For the text-containing cell, return its midpoint in [x, y] coordinate format. 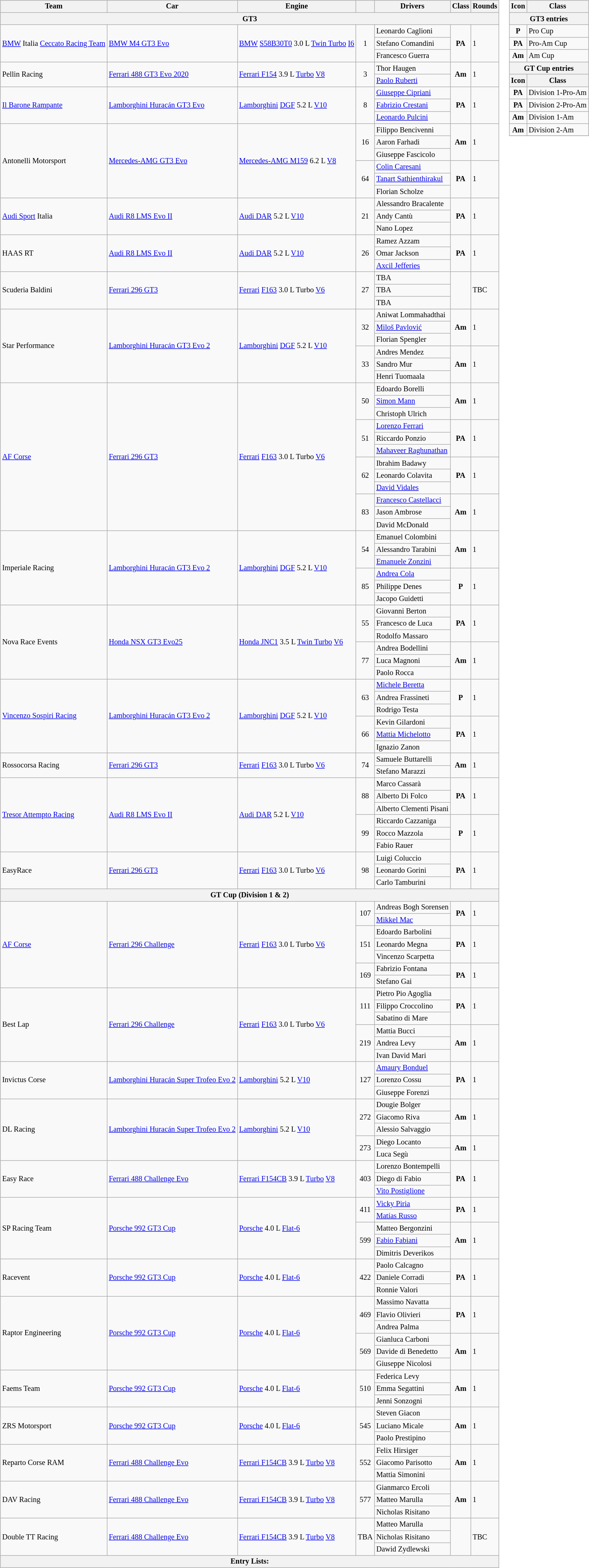
16 [365, 142]
Kevin Gilardoni [412, 722]
Henri Tuomaala [412, 377]
Division 1-Am [558, 118]
Audi Sport Italia [54, 216]
469 [365, 1315]
55 [365, 623]
Best Lap [54, 1025]
Giacomo Riva [412, 1117]
Christoph Ulrich [412, 414]
Pro Cup [558, 31]
Ferrari F154 3.9 L Turbo V8 [296, 74]
74 [365, 766]
Fabio Rauer [412, 846]
Giuseppe Forenzi [412, 1092]
Francesco Guerra [412, 56]
Leonardo Caglioni [412, 31]
Drivers [412, 7]
Paolo Prestipino [412, 1438]
Luca Segù [412, 1154]
Riccardo Ponzio [412, 439]
Vito Postiglione [412, 1191]
GT3 [249, 19]
Colin Caresani [412, 167]
Simon Mann [412, 402]
Emma Segattini [412, 1389]
Filippo Croccolino [412, 1006]
Mercedes-AMG GT3 Evo [172, 161]
Matteo Bergonzini [412, 1228]
127 [365, 1080]
GT3 entries [549, 19]
Stefano Marazzi [412, 772]
272 [365, 1117]
Samuele Buttarelli [412, 759]
Ramez Azzam [412, 241]
Rocco Mazzola [412, 834]
Francesco de Luca [412, 623]
Alberto Clementi Pisani [412, 809]
273 [365, 1148]
Alberto Di Folco [412, 796]
Felix Hirsiger [412, 1450]
Alessandro Tarabini [412, 550]
62 [365, 475]
Rounds [485, 7]
Marco Cassarà [412, 784]
Invictus Corse [54, 1080]
Honda JNC1 3.5 L Twin Turbo V6 [296, 642]
Emanuele Zonzini [412, 562]
Team [54, 7]
Giuseppe Fascicolo [412, 155]
Double TT Racing [54, 1536]
Axcil Jefferies [412, 265]
Gianluca Carboni [412, 1340]
85 [365, 587]
Stefano Gai [412, 981]
Lorenzo Bontempelli [412, 1166]
219 [365, 1043]
HAAS RT [54, 253]
Car [172, 7]
63 [365, 697]
Pietro Pio Agoglia [412, 994]
99 [365, 833]
83 [365, 513]
66 [365, 735]
Amaury Bonduel [412, 1068]
Star Performance [54, 346]
Stefano Comandini [412, 44]
Il Barone Rampante [54, 105]
Paolo Ruberti [412, 81]
Reparto Corse RAM [54, 1462]
Honda NSX GT3 Evo25 [172, 642]
Ibrahim Badawy [412, 463]
GT Cup entries [549, 68]
Vincenzo Sospiri Racing [54, 716]
Giacomo Parisotto [412, 1463]
Giuseppe Cipriani [412, 93]
Am Cup [558, 56]
Scuderia Baldini [54, 290]
Ignazio Zanon [412, 747]
Mikkel Mac [412, 920]
Emanuel Colombini [412, 537]
Ivan David Mari [412, 1055]
107 [365, 914]
Andreas Bogh Sorensen [412, 908]
169 [365, 975]
Michele Beretta [412, 685]
3 [365, 74]
Riccardo Cazzaniga [412, 821]
Andrea Levy [412, 1043]
Jason Ambrose [412, 513]
Davide di Benedetto [412, 1352]
Luca Magnoni [412, 660]
DL Racing [54, 1129]
Edoardo Barbolini [412, 932]
Andrea Palma [412, 1327]
Paolo Calcagno [412, 1265]
Aaron Farhadi [412, 142]
Mercedes-AMG M159 6.2 L V8 [296, 161]
Division 2-Am [558, 130]
Massimo Navatta [412, 1303]
545 [365, 1426]
Dawid Zydlewski [412, 1549]
GT Cup (Division 1 & 2) [249, 895]
Lamborghini Huracán GT3 Evo [172, 105]
569 [365, 1352]
Giovanni Berton [412, 611]
32 [365, 327]
Gianmarco Ercoli [412, 1487]
Ronnie Valori [412, 1290]
26 [365, 253]
Aniwat Lommahadthai [412, 315]
Easy Race [54, 1179]
Edoardo Borelli [412, 389]
Jacopo Guidetti [412, 599]
Andrea Frassineti [412, 697]
Racevent [54, 1278]
Philippe Denes [412, 586]
Paolo Rocca [412, 673]
Andy Cantù [412, 216]
88 [365, 796]
David McDonald [412, 525]
Leonardo Colavita [412, 476]
Mattia Bucci [412, 1031]
552 [365, 1462]
Leonardo Gorini [412, 871]
Alessio Salvaggio [412, 1129]
Alessandro Bracalente [412, 204]
Lorenzo Cossu [412, 1080]
Thor Haugen [412, 68]
77 [365, 661]
Sandro Mur [412, 364]
599 [365, 1241]
Rodolfo Massaro [412, 636]
Imperiale Racing [54, 568]
Mattia Michelotto [412, 734]
EasyRace [54, 871]
Giuseppe Nicolosi [412, 1364]
Faems Team [54, 1388]
Fabio Fabiani [412, 1241]
Pellin Racing [54, 74]
BMW M4 GT3 Evo [172, 43]
Leonardo Megna [412, 945]
8 [365, 105]
Mahaveer Raghunathan [412, 451]
111 [365, 1006]
Engine [296, 7]
Daniele Corradi [412, 1278]
Pro-Am Cup [558, 44]
577 [365, 1500]
Dimitris Deverikos [412, 1253]
Vincenzo Scarpetta [412, 957]
Luigi Coluccio [412, 858]
50 [365, 401]
Matías Russo [412, 1216]
Rodrigo Testa [412, 710]
Division 1-Pro-Am [558, 93]
54 [365, 549]
Sabatino di Mare [412, 1018]
411 [365, 1209]
Florian Scholze [412, 191]
27 [365, 290]
Entry Lists: [249, 1561]
BMW Italia Ceccato Racing Team [54, 43]
Andrea Bodellini [412, 648]
Tanart Sathienthirakul [412, 179]
Federica Levy [412, 1376]
Mattia Simonini [412, 1475]
Luciano Micale [412, 1426]
Carlo Tamburini [412, 883]
Andrea Cola [412, 574]
Fabrizio Fontana [412, 969]
151 [365, 945]
422 [365, 1278]
Flavio Olivieri [412, 1315]
Nova Race Events [54, 642]
Florian Spengler [412, 340]
Ferrari 488 GT3 Evo 2020 [172, 74]
510 [365, 1388]
Tresor Attempto Racing [54, 815]
Leonardo Pulcini [412, 118]
Nano Lopez [412, 228]
Jenni Sonzogni [412, 1401]
Division 2-Pro-Am [558, 105]
Steven Giacon [412, 1413]
Omar Jackson [412, 253]
DAV Racing [54, 1500]
21 [365, 216]
David Vidales [412, 488]
Raptor Engineering [54, 1333]
ZRS Motorsport [54, 1426]
Diego Locanto [412, 1142]
64 [365, 179]
33 [365, 364]
Diego di Fabio [412, 1179]
SP Racing Team [54, 1228]
403 [365, 1179]
Fabrizio Crestani [412, 105]
Filippo Bencivenni [412, 130]
Lorenzo Ferrari [412, 426]
98 [365, 871]
Vicky Piria [412, 1204]
Dougie Bolger [412, 1105]
Miloš Pavlović [412, 327]
Antonelli Motorsport [54, 161]
Rossocorsa Racing [54, 766]
51 [365, 439]
Francesco Castellacci [412, 500]
Andres Mendez [412, 352]
BMW S58B30T0 3.0 L Twin Turbo I6 [296, 43]
